From the cell containing the given text, extract its center point as [x, y] coordinate. 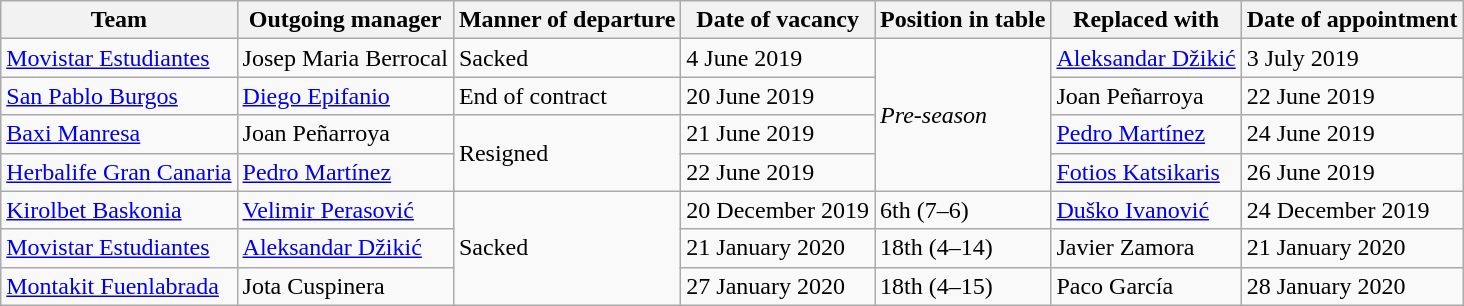
20 June 2019 [778, 96]
Herbalife Gran Canaria [119, 172]
Josep Maria Berrocal [345, 58]
Paco García [1146, 286]
Manner of departure [566, 20]
Pre-season [962, 115]
Replaced with [1146, 20]
21 June 2019 [778, 134]
18th (4–14) [962, 248]
24 December 2019 [1352, 210]
San Pablo Burgos [119, 96]
Javier Zamora [1146, 248]
3 July 2019 [1352, 58]
26 June 2019 [1352, 172]
Jota Cuspinera [345, 286]
18th (4–15) [962, 286]
Baxi Manresa [119, 134]
20 December 2019 [778, 210]
6th (7–6) [962, 210]
Kirolbet Baskonia [119, 210]
Resigned [566, 153]
Outgoing manager [345, 20]
Velimir Perasović [345, 210]
28 January 2020 [1352, 286]
Montakit Fuenlabrada [119, 286]
Diego Epifanio [345, 96]
27 January 2020 [778, 286]
4 June 2019 [778, 58]
Fotios Katsikaris [1146, 172]
24 June 2019 [1352, 134]
Date of vacancy [778, 20]
Duško Ivanović [1146, 210]
Date of appointment [1352, 20]
Team [119, 20]
End of contract [566, 96]
Position in table [962, 20]
